Locate the cell with the specified text and output its [x, y] center coordinate. 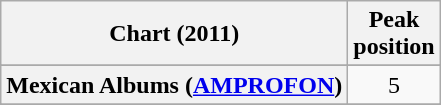
Peakposition [394, 34]
Chart (2011) [174, 34]
Mexican Albums (AMPROFON) [174, 85]
5 [394, 85]
